Return [X, Y] of the center of cell containing provided text 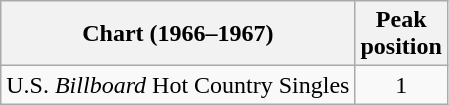
U.S. Billboard Hot Country Singles [178, 85]
Chart (1966–1967) [178, 34]
1 [401, 85]
Peakposition [401, 34]
